Determine the (X, Y) coordinate at the center of the cell enclosing the given text.  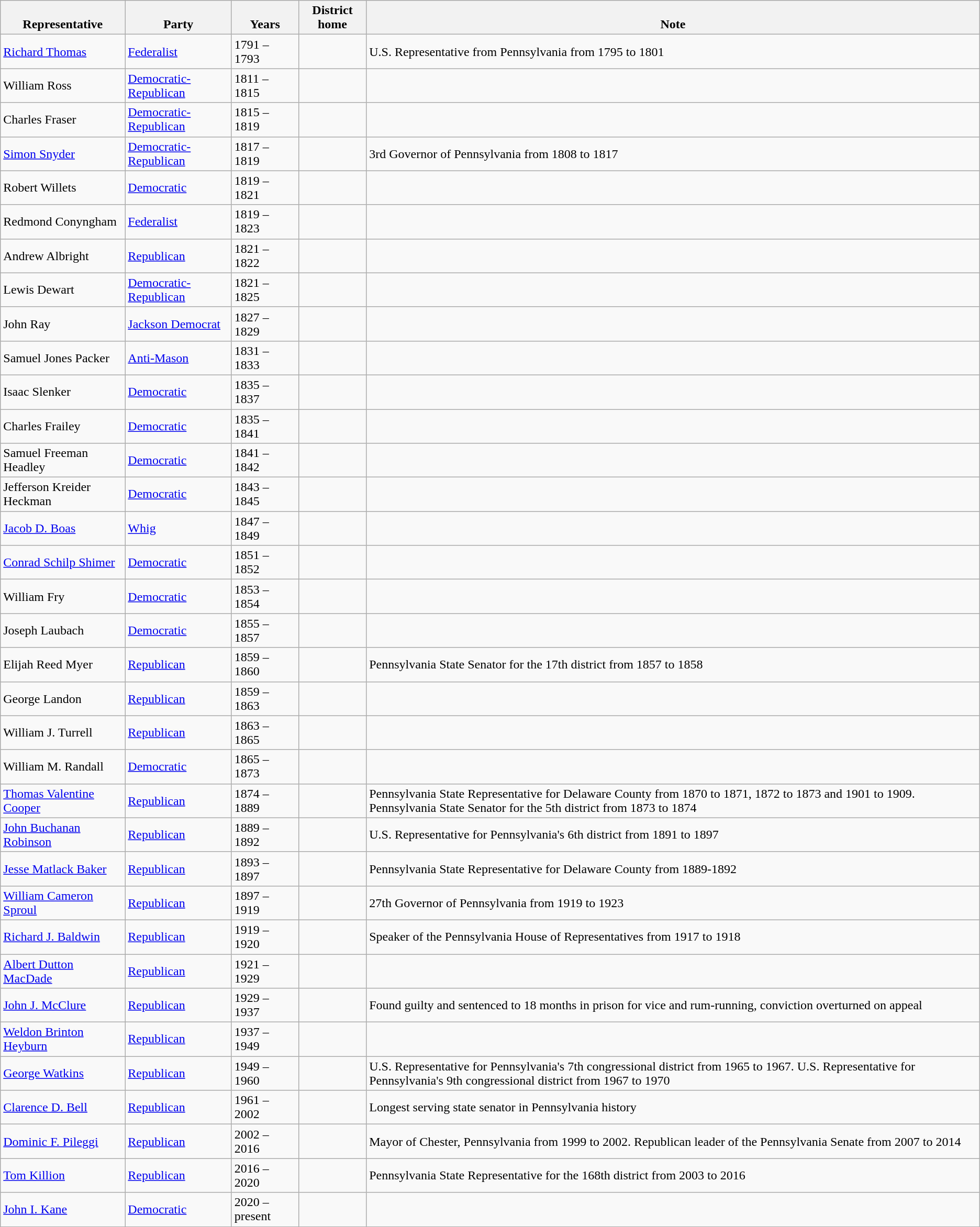
1815 – 1819 (265, 119)
1819 – 1823 (265, 222)
1961 – 2002 (265, 1108)
1831 – 1833 (265, 358)
1863 – 1865 (265, 733)
William J. Turrell (63, 733)
Andrew Albright (63, 255)
John J. McClure (63, 1005)
John I. Kane (63, 1209)
Conrad Schilp Shimer (63, 562)
1937 – 1949 (265, 1040)
Jackson Democrat (178, 324)
1865 – 1873 (265, 766)
Longest serving state senator in Pennsylvania history (673, 1108)
Note (673, 18)
Jacob D. Boas (63, 529)
Dominic F. Pileggi (63, 1141)
3rd Governor of Pennsylvania from 1808 to 1817 (673, 154)
John Buchanan Robinson (63, 834)
1851 – 1852 (265, 562)
Robert Willets (63, 187)
1847 – 1849 (265, 529)
Lewis Dewart (63, 290)
1859 – 1860 (265, 665)
George Watkins (63, 1073)
Pennsylvania State Representative for Delaware County from 1889-1892 (673, 869)
Pennsylvania State Senator for the 17th district from 1857 to 1858 (673, 665)
1821 – 1822 (265, 255)
Samuel Jones Packer (63, 358)
U.S. Representative for Pennsylvania's 6th district from 1891 to 1897 (673, 834)
Representative (63, 18)
Anti-Mason (178, 358)
1919 – 1920 (265, 937)
William Fry (63, 597)
Isaac Slenker (63, 392)
Elijah Reed Myer (63, 665)
Jesse Matlack Baker (63, 869)
William Ross (63, 86)
27th Governor of Pennsylvania from 1919 to 1923 (673, 902)
George Landon (63, 698)
1835 – 1837 (265, 392)
John Ray (63, 324)
1874 – 1889 (265, 801)
William M. Randall (63, 766)
1791 – 1793 (265, 51)
Charles Frailey (63, 426)
Jefferson Kreider Heckman (63, 494)
Richard Thomas (63, 51)
1949 – 1960 (265, 1073)
Tom Killion (63, 1176)
1835 – 1841 (265, 426)
Joseph Laubach (63, 630)
Speaker of the Pennsylvania House of Representatives from 1917 to 1918 (673, 937)
Richard J. Baldwin (63, 937)
1811 – 1815 (265, 86)
Samuel Freeman Headley (63, 461)
William Cameron Sproul (63, 902)
Clarence D. Bell (63, 1108)
Years (265, 18)
1827 – 1829 (265, 324)
1921 – 1929 (265, 971)
Party (178, 18)
1841 – 1842 (265, 461)
1817 – 1819 (265, 154)
U.S. Representative from Pennsylvania from 1795 to 1801 (673, 51)
Charles Fraser (63, 119)
1929 – 1937 (265, 1005)
1897 – 1919 (265, 902)
2020 – present (265, 1209)
2002 – 2016 (265, 1141)
Simon Snyder (63, 154)
1855 – 1857 (265, 630)
1819 – 1821 (265, 187)
Albert Dutton MacDade (63, 971)
1889 – 1892 (265, 834)
1859 – 1863 (265, 698)
District home (332, 18)
2016 – 2020 (265, 1176)
1821 – 1825 (265, 290)
Pennsylvania State Representative for the 168th district from 2003 to 2016 (673, 1176)
1853 – 1854 (265, 597)
Found guilty and sentenced to 18 months in prison for vice and rum-running, conviction overturned on appeal (673, 1005)
Redmond Conyngham (63, 222)
Thomas Valentine Cooper (63, 801)
Weldon Brinton Heyburn (63, 1040)
Mayor of Chester, Pennsylvania from 1999 to 2002. Republican leader of the Pennsylvania Senate from 2007 to 2014 (673, 1141)
1893 – 1897 (265, 869)
1843 – 1845 (265, 494)
Whig (178, 529)
